Extract the (X, Y) coordinate from the center of the cell holding the provided text.  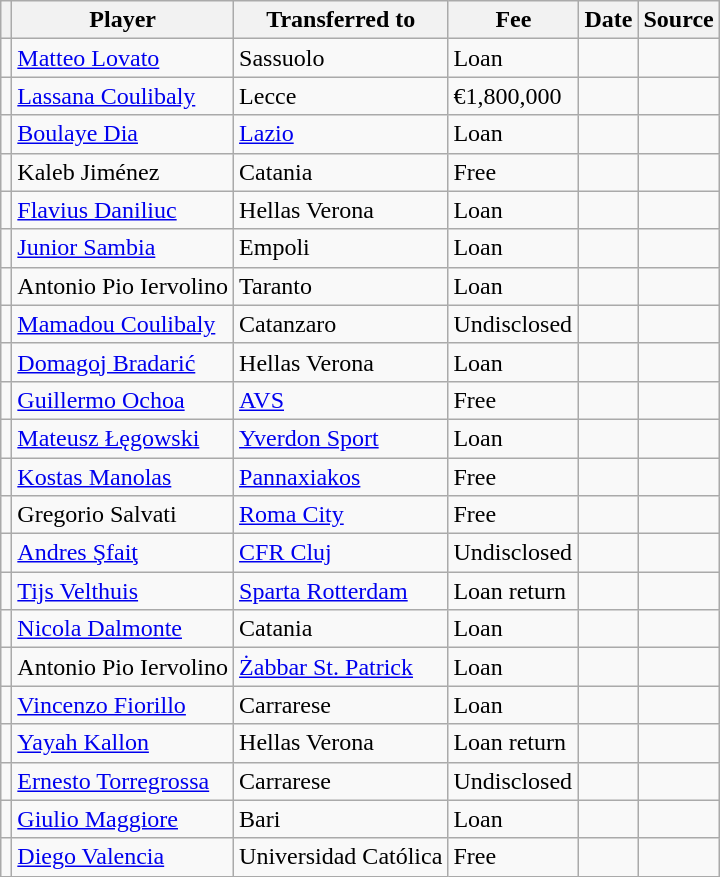
Date (608, 20)
Ernesto Torregrossa (123, 781)
Empoli (341, 248)
Junior Sambia (123, 248)
Bari (341, 819)
Catanzaro (341, 324)
Andres Şfaiţ (123, 553)
Żabbar St. Patrick (341, 667)
Kostas Manolas (123, 477)
Yayah Kallon (123, 743)
Yverdon Sport (341, 438)
Giulio Maggiore (123, 819)
CFR Cluj (341, 553)
Fee (514, 20)
Universidad Católica (341, 857)
Tijs Velthuis (123, 591)
Boulaye Dia (123, 134)
Vincenzo Fiorillo (123, 705)
Nicola Dalmonte (123, 629)
Pannaxiakos (341, 477)
Gregorio Salvati (123, 515)
Sassuolo (341, 58)
Taranto (341, 286)
Kaleb Jiménez (123, 172)
AVS (341, 400)
Lecce (341, 96)
Mamadou Coulibaly (123, 324)
Guillermo Ochoa (123, 400)
Domagoj Bradarić (123, 362)
Flavius Daniliuc (123, 210)
Player (123, 20)
Lazio (341, 134)
€1,800,000 (514, 96)
Source (678, 20)
Roma City (341, 515)
Sparta Rotterdam (341, 591)
Lassana Coulibaly (123, 96)
Diego Valencia (123, 857)
Matteo Lovato (123, 58)
Transferred to (341, 20)
Mateusz Łęgowski (123, 438)
